Extract the [x, y] coordinate from the center of the cell holding the provided text.  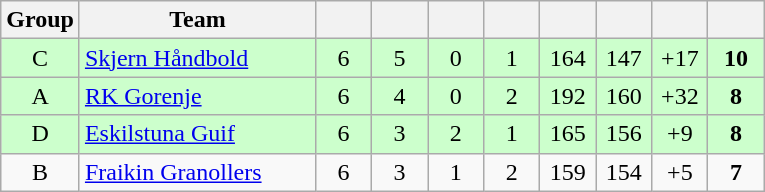
B [40, 172]
7 [736, 172]
Group [40, 20]
+9 [680, 134]
5 [400, 58]
Fraikin Granollers [197, 172]
+32 [680, 96]
4 [400, 96]
154 [624, 172]
160 [624, 96]
192 [568, 96]
Eskilstuna Guif [197, 134]
165 [568, 134]
A [40, 96]
C [40, 58]
164 [568, 58]
156 [624, 134]
147 [624, 58]
+5 [680, 172]
10 [736, 58]
D [40, 134]
RK Gorenje [197, 96]
159 [568, 172]
Team [197, 20]
Skjern Håndbold [197, 58]
+17 [680, 58]
